Locate the cell with the specified text and output its [X, Y] center coordinate. 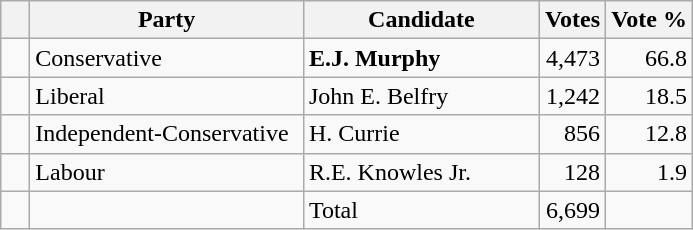
Labour [167, 172]
18.5 [650, 96]
12.8 [650, 134]
128 [572, 172]
1.9 [650, 172]
H. Currie [421, 134]
Total [421, 210]
1,242 [572, 96]
Candidate [421, 20]
Vote % [650, 20]
E.J. Murphy [421, 58]
Independent-Conservative [167, 134]
John E. Belfry [421, 96]
R.E. Knowles Jr. [421, 172]
Votes [572, 20]
6,699 [572, 210]
66.8 [650, 58]
Conservative [167, 58]
856 [572, 134]
Liberal [167, 96]
Party [167, 20]
4,473 [572, 58]
